Output the [X, Y] coordinate of the center of the cell containing the given text.  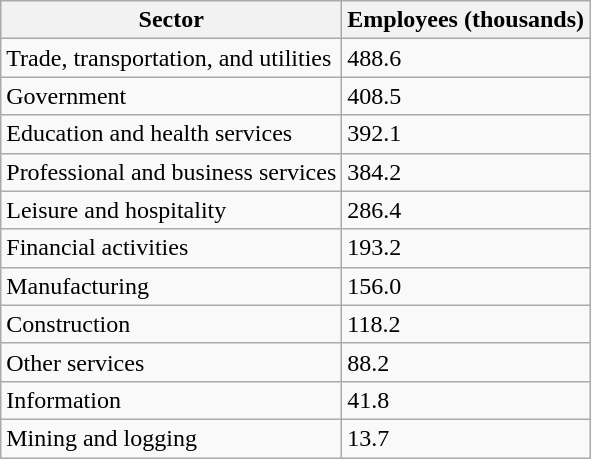
Sector [172, 20]
408.5 [466, 96]
118.2 [466, 324]
Leisure and hospitality [172, 210]
Construction [172, 324]
Manufacturing [172, 286]
88.2 [466, 362]
384.2 [466, 172]
156.0 [466, 286]
Information [172, 400]
Education and health services [172, 134]
Employees (thousands) [466, 20]
Mining and logging [172, 438]
Financial activities [172, 248]
Government [172, 96]
13.7 [466, 438]
286.4 [466, 210]
488.6 [466, 58]
Professional and business services [172, 172]
193.2 [466, 248]
41.8 [466, 400]
Other services [172, 362]
Trade, transportation, and utilities [172, 58]
392.1 [466, 134]
